Extract the (X, Y) coordinate from the center of the cell holding the provided text.  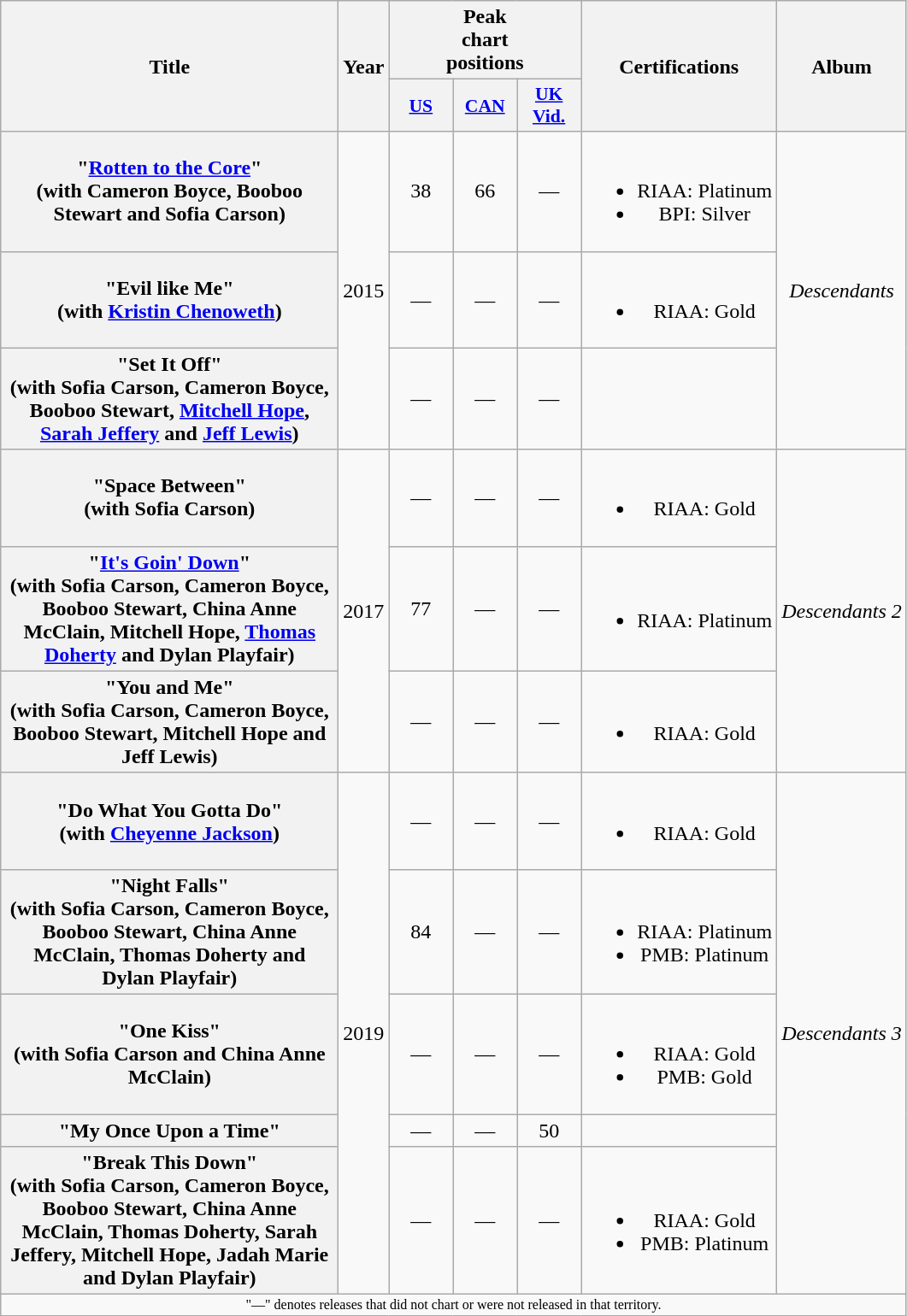
Certifications (679, 67)
77 (421, 608)
"Set It Off"(with Sofia Carson, Cameron Boyce, Booboo Stewart, Mitchell Hope, Sarah Jeffery and Jeff Lewis) (169, 398)
RIAA: GoldPMB: Platinum (679, 1220)
Descendants 3 (842, 1033)
UK Vid. (549, 106)
Descendants 2 (842, 611)
"Evil like Me"(with Kristin Chenoweth) (169, 299)
RIAA: PlatinumBPI: Silver (679, 191)
Title (169, 67)
"Night Falls"(with Sofia Carson, Cameron Boyce, Booboo Stewart, China Anne McClain, Thomas Doherty and Dylan Playfair) (169, 931)
"You and Me"(with Sofia Carson, Cameron Boyce, Booboo Stewart, Mitchell Hope and Jeff Lewis) (169, 721)
2015 (364, 291)
RIAA: GoldPMB: Gold (679, 1054)
"Do What You Gotta Do"(with Cheyenne Jackson) (169, 820)
84 (421, 931)
66 (486, 191)
"—" denotes releases that did not chart or were not released in that territory. (454, 1305)
"It's Goin' Down"(with Sofia Carson, Cameron Boyce, Booboo Stewart, China Anne McClain, Mitchell Hope, Thomas Doherty and Dylan Playfair) (169, 608)
Descendants (842, 291)
CAN (486, 106)
2019 (364, 1033)
RIAA: PlatinumPMB: Platinum (679, 931)
"My Once Upon a Time" (169, 1131)
2017 (364, 611)
38 (421, 191)
Year (364, 67)
RIAA: Platinum (679, 608)
"One Kiss"(with Sofia Carson and China Anne McClain) (169, 1054)
US (421, 106)
Album (842, 67)
50 (549, 1131)
"Rotten to the Core"(with Cameron Boyce, Booboo Stewart and Sofia Carson) (169, 191)
"Space Between"(with Sofia Carson) (169, 497)
Peakchartpositions (486, 40)
